Locate the cell with the specified text and output its [X, Y] center coordinate. 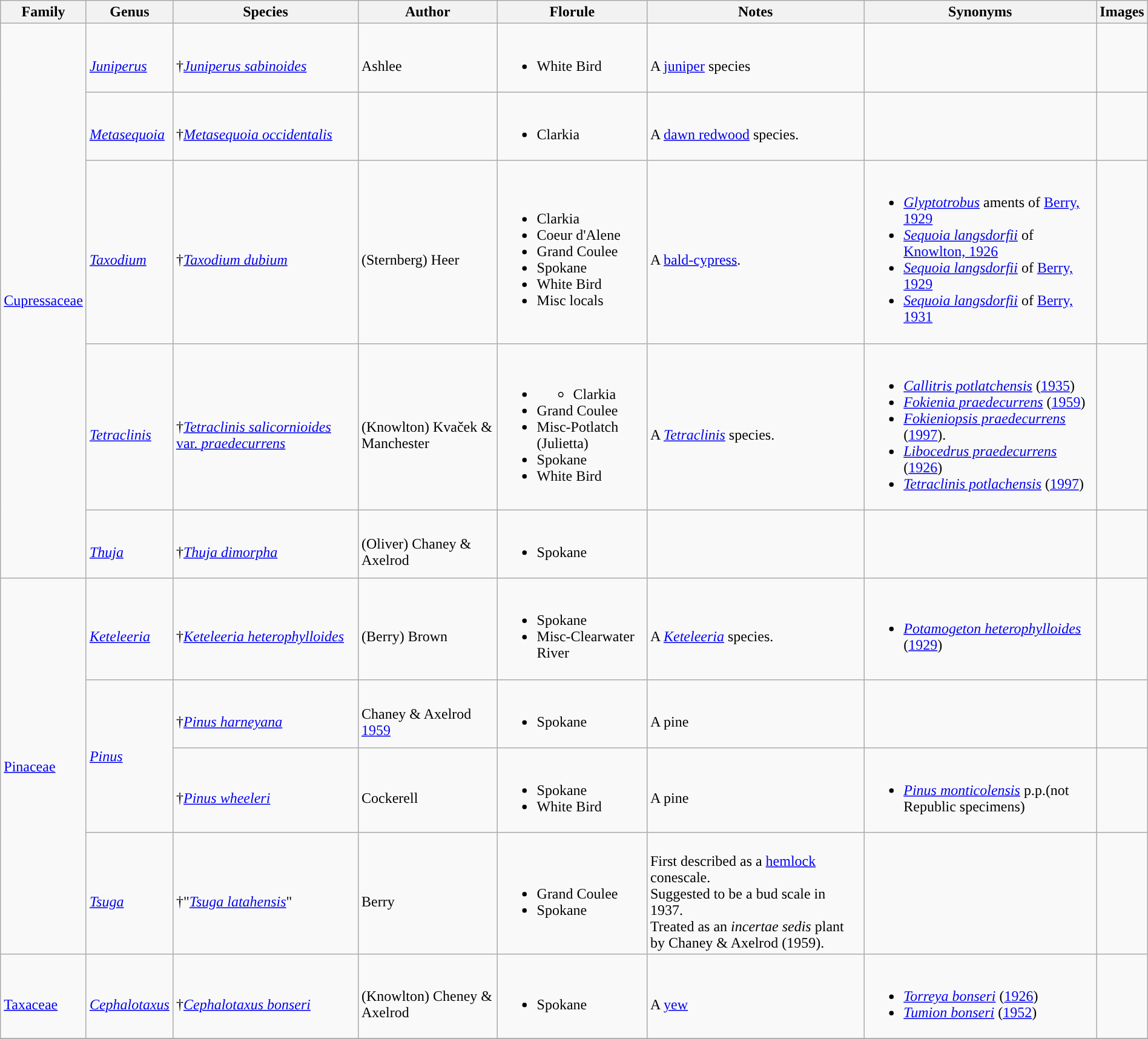
Species [265, 12]
Notes [755, 12]
ClarkiaGrand CouleeMisc-Potlatch (Julietta)SpokaneWhite Bird [572, 426]
White Bird [572, 58]
A Keteleeria species. [755, 628]
Keteleeria [130, 628]
†Keteleeria heterophylloides [265, 628]
Taxodium [130, 252]
Cupressaceae [44, 301]
†Pinus harneyana [265, 713]
Chaney & Axelrod 1959 [427, 713]
†Juniperus sabinoides [265, 58]
SpokaneMisc-Clearwater River [572, 628]
Torreya bonseri (1926)Tumion bonseri (1952) [980, 996]
†Metasequoia occidentalis [265, 126]
(Sternberg) Heer [427, 252]
A juniper species [755, 58]
Juniperus [130, 58]
(Berry) Brown [427, 628]
†Cephalotaxus bonseri [265, 996]
ClarkiaCoeur d'AleneGrand CouleeSpokaneWhite BirdMisc locals [572, 252]
A Tetraclinis species. [755, 426]
A dawn redwood species. [755, 126]
Ashlee [427, 58]
(Oliver) Chaney & Axelrod [427, 544]
†Tetraclinis salicornioides var. praedecurrens [265, 426]
Images [1122, 12]
Berry [427, 893]
Potamogeton heterophylloides (1929) [980, 628]
Tetraclinis [130, 426]
Tsuga [130, 893]
†Taxodium dubium [265, 252]
Metasequoia [130, 126]
SpokaneWhite Bird [572, 790]
Author [427, 12]
(Knowlton) Cheney & Axelrod [427, 996]
First described as a hemlock conescale.Suggested to be a bud scale in 1937.Treated as an incertae sedis plant by Chaney & Axelrod (1959). [755, 893]
Family [44, 12]
†Thuja dimorpha [265, 544]
†"Tsuga latahensis" [265, 893]
Clarkia [572, 126]
A yew [755, 996]
(Knowlton) Kvaček & Manchester [427, 426]
Pinus monticolensis p.p.(not Republic specimens) [980, 790]
Taxaceae [44, 996]
Synonyms [980, 12]
Pinaceae [44, 766]
Grand CouleeSpokane [572, 893]
Pinus [130, 756]
†Pinus wheeleri [265, 790]
Genus [130, 12]
Glyptotrobus aments of Berry, 1929Sequoia langsdorfii of Knowlton, 1926Sequoia langsdorfii of Berry, 1929Sequoia langsdorfii of Berry, 1931 [980, 252]
Thuja [130, 544]
Cockerell [427, 790]
Cephalotaxus [130, 996]
A bald-cypress. [755, 252]
Florule [572, 12]
